Locate the cell with the specified text and output its (X, Y) center coordinate. 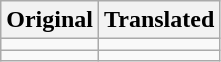
Translated (158, 20)
Original (50, 20)
